Identify which cell holds the provided text, then report its [x, y] central coordinate. 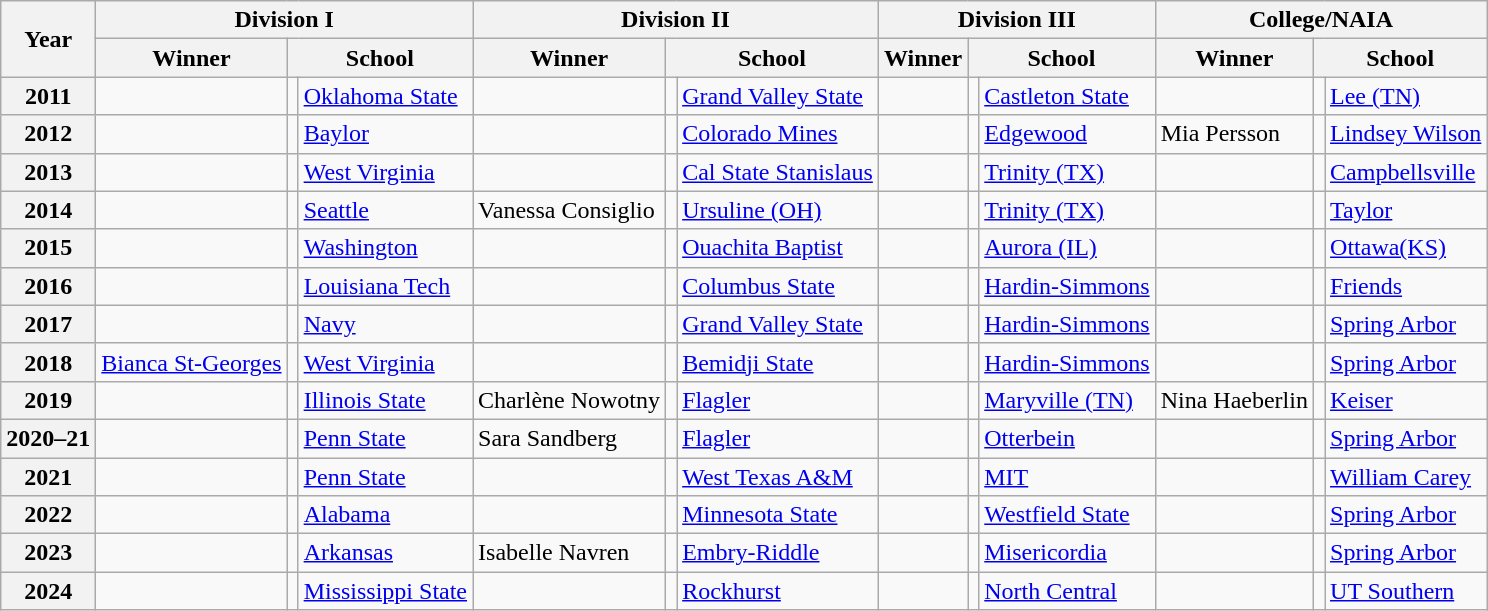
Seattle [385, 210]
Division II [676, 20]
West Texas A&M [778, 477]
2014 [48, 210]
Nina Haeberlin [1234, 400]
Navy [385, 324]
2011 [48, 96]
Mississippi State [385, 591]
2020–21 [48, 438]
Aurora (IL) [1067, 248]
2023 [48, 553]
2015 [48, 248]
2016 [48, 286]
Oklahoma State [385, 96]
MIT [1067, 477]
2019 [48, 400]
North Central [1067, 591]
Keiser [1406, 400]
2022 [48, 515]
Edgewood [1067, 134]
Lee (TN) [1406, 96]
Ursuline (OH) [778, 210]
Colorado Mines [778, 134]
Arkansas [385, 553]
Charlène Nowotny [570, 400]
Sara Sandberg [570, 438]
Louisiana Tech [385, 286]
Baylor [385, 134]
Cal State Stanislaus [778, 172]
Division I [284, 20]
Taylor [1406, 210]
Year [48, 39]
Bemidji State [778, 362]
Illinois State [385, 400]
2017 [48, 324]
Westfield State [1067, 515]
Columbus State [778, 286]
2012 [48, 134]
College/NAIA [1321, 20]
William Carey [1406, 477]
Misericordia [1067, 553]
Minnesota State [778, 515]
Alabama [385, 515]
Maryville (TN) [1067, 400]
2018 [48, 362]
Embry-Riddle [778, 553]
Rockhurst [778, 591]
Bianca St-Georges [192, 362]
Division III [1016, 20]
Castleton State [1067, 96]
Friends [1406, 286]
Vanessa Consiglio [570, 210]
Otterbein [1067, 438]
Lindsey Wilson [1406, 134]
Ouachita Baptist [778, 248]
Isabelle Navren [570, 553]
UT Southern [1406, 591]
Campbellsville [1406, 172]
2024 [48, 591]
Ottawa(KS) [1406, 248]
Mia Persson [1234, 134]
Washington [385, 248]
2021 [48, 477]
2013 [48, 172]
